Output the [x, y] coordinate of the center of the cell containing the given text.  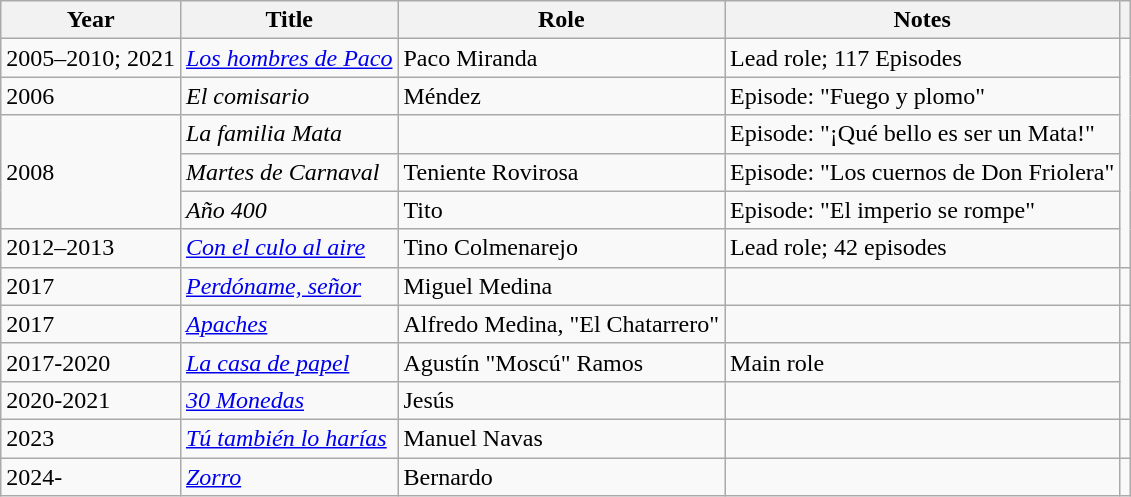
Year [91, 20]
Los hombres de Paco [289, 58]
El comisario [289, 96]
2017-2020 [91, 362]
Zorro [289, 477]
Con el culo al aire [289, 248]
2023 [91, 438]
Episode: "El imperio se rompe" [922, 210]
Perdóname, señor [289, 286]
Teniente Rovirosa [562, 172]
Episode: "Los cuernos de Don Friolera" [922, 172]
Paco Miranda [562, 58]
2024- [91, 477]
Tito [562, 210]
Role [562, 20]
Episode: "Fuego y plomo" [922, 96]
Lead role; 117 Episodes [922, 58]
2005–2010; 2021 [91, 58]
Apaches [289, 324]
Main role [922, 362]
Bernardo [562, 477]
Año 400 [289, 210]
Tú también lo harías [289, 438]
2008 [91, 172]
Miguel Medina [562, 286]
Title [289, 20]
2020-2021 [91, 400]
La familia Mata [289, 134]
2012–2013 [91, 248]
Méndez [562, 96]
30 Monedas [289, 400]
Jesús [562, 400]
Notes [922, 20]
Martes de Carnaval [289, 172]
Manuel Navas [562, 438]
2006 [91, 96]
Lead role; 42 episodes [922, 248]
Episode: "¡Qué bello es ser un Mata!" [922, 134]
La casa de papel [289, 362]
Agustín "Moscú" Ramos [562, 362]
Tino Colmenarejo [562, 248]
Alfredo Medina, "El Chatarrero" [562, 324]
